Pinpoint the cell where the given text exists, returning its [X, Y] midpoint coordinate. 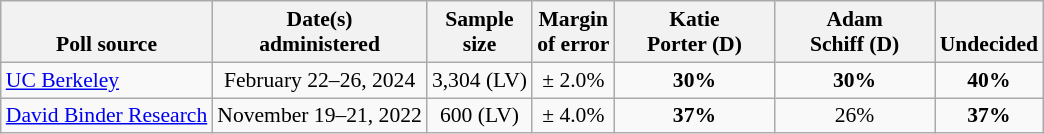
AdamSchiff (D) [855, 32]
600 (LV) [480, 116]
November 19–21, 2022 [320, 116]
Undecided [989, 32]
3,304 (LV) [480, 80]
KatiePorter (D) [694, 32]
Poll source [107, 32]
26% [855, 116]
Marginof error [573, 32]
40% [989, 80]
February 22–26, 2024 [320, 80]
± 2.0% [573, 80]
± 4.0% [573, 116]
Date(s)administered [320, 32]
Samplesize [480, 32]
UC Berkeley [107, 80]
David Binder Research [107, 116]
